Capture the cell that displays the provided text and extract its [X, Y] central coordinate. 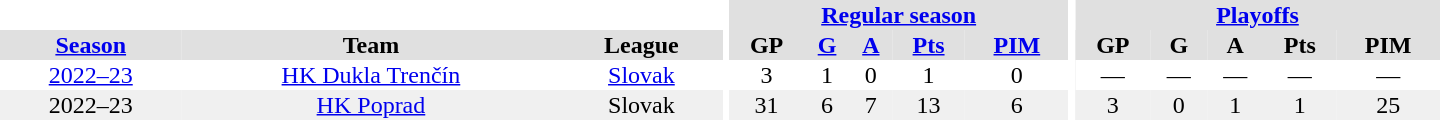
Playoffs [1258, 15]
31 [767, 105]
25 [1388, 105]
Regular season [899, 15]
League [641, 45]
HK Dukla Trenčín [370, 75]
HK Poprad [370, 105]
7 [871, 105]
Season [90, 45]
13 [928, 105]
Team [370, 45]
